Identify which cell holds the provided text, then report its [x, y] central coordinate. 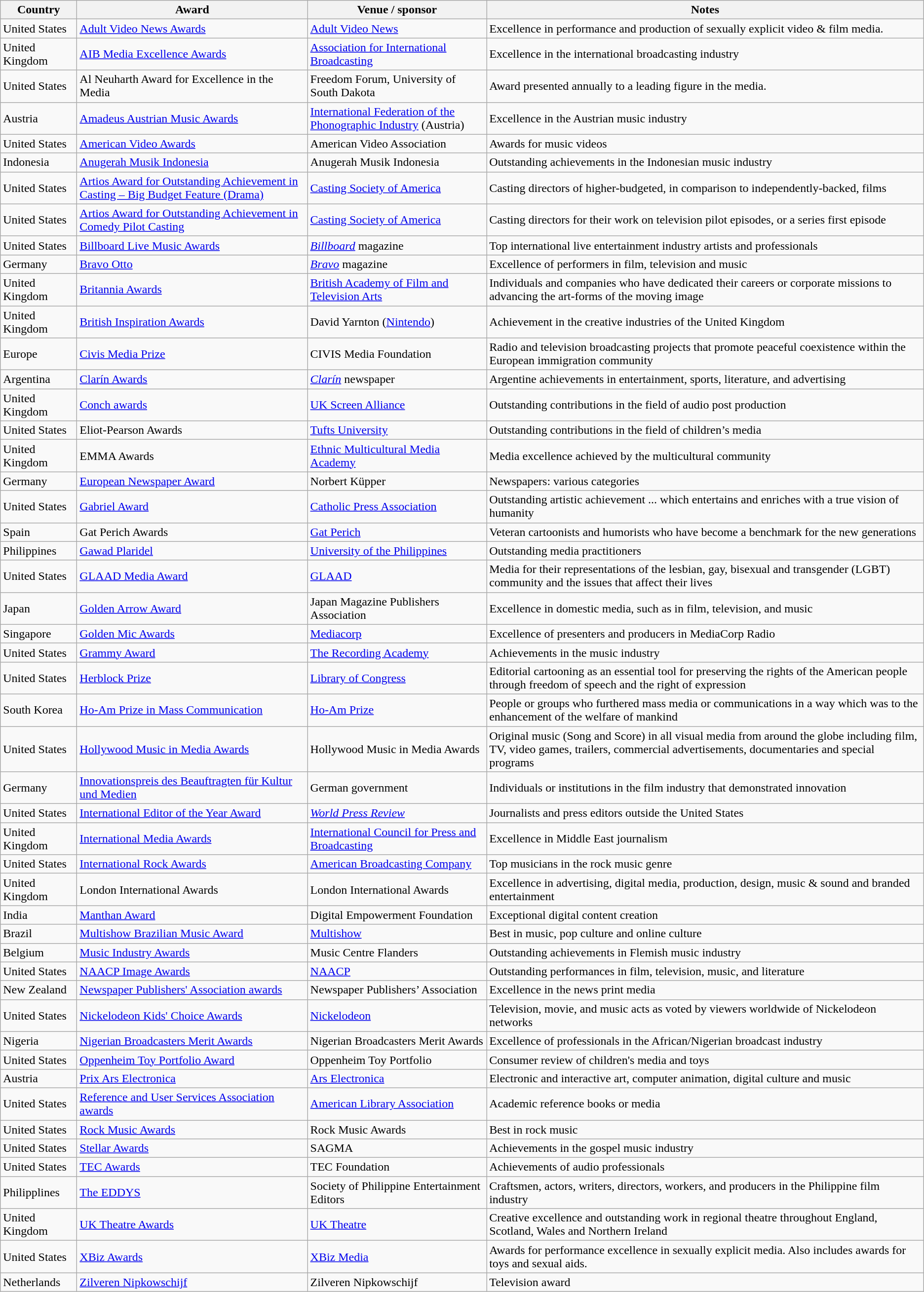
International Media Awards [192, 839]
American Video Association [397, 144]
Belgium [38, 952]
Billboard Live Music Awards [192, 245]
Prix Ars Electronica [192, 1078]
Electronic and interactive art, computer animation, digital culture and music [705, 1078]
NAACP Image Awards [192, 971]
Best in music, pop culture and online culture [705, 934]
Excellence in the international broadcasting industry [705, 54]
CIVIS Media Foundation [397, 354]
XBiz Media [397, 1256]
Top musicians in the rock music genre [705, 864]
Individuals or institutions in the film industry that demonstrated innovation [705, 788]
Multishow [397, 934]
Craftsmen, actors, writers, directors, workers, and producers in the Philippine film industry [705, 1192]
Achievements in the gospel music industry [705, 1148]
Singapore [38, 634]
International Editor of the Year Award [192, 813]
Norbert Küpper [397, 481]
People or groups who furthered mass media or communications in a way which was to the enhancement of the welfare of mankind [705, 710]
Radio and television broadcasting projects that promote peaceful coexistence within the European immigration community [705, 354]
Achievements of audio professionals [705, 1167]
EMMA Awards [192, 456]
Country [38, 10]
Society of Philippine Entertainment Editors [397, 1192]
Outstanding performances in film, television, music, and literature [705, 971]
Nickelodeon [397, 1016]
International Federation of the Phonographic Industry (Austria) [397, 118]
Oppenheim Toy Portfolio Award [192, 1060]
British Academy of Film and Television Arts [397, 289]
Civis Media Prize [192, 354]
Excellence in Middle East journalism [705, 839]
Excellence in domestic media, such as in film, television, and music [705, 608]
David Yarnton (Nintendo) [397, 322]
British Inspiration Awards [192, 322]
South Korea [38, 710]
GLAAD Media Award [192, 576]
Europe [38, 354]
Bravo Otto [192, 264]
Gat Perich Awards [192, 532]
Argentina [38, 380]
Nickelodeon Kids' Choice Awards [192, 1016]
Netherlands [38, 1282]
Japan [38, 608]
Achievements in the music industry [705, 652]
Veteran cartoonists and humorists who have become a benchmark for the new generations [705, 532]
New Zealand [38, 990]
NAACP [397, 971]
Grammy Award [192, 652]
Excellence of presenters and producers in MediaCorp Radio [705, 634]
Digital Empowerment Foundation [397, 915]
SAGMA [397, 1148]
Adult Video News [397, 29]
Award presented annually to a leading figure in the media. [705, 86]
Brazil [38, 934]
Association for International Broadcasting [397, 54]
Adult Video News Awards [192, 29]
European Newspaper Award [192, 481]
Outstanding contributions in the field of audio post production [705, 405]
Media excellence achieved by the multicultural community [705, 456]
American Broadcasting Company [397, 864]
Stellar Awards [192, 1148]
TEC Awards [192, 1167]
Awards for music videos [705, 144]
Gabriel Award [192, 506]
Oppenheim Toy Portfolio [397, 1060]
Newspapers: various categories [705, 481]
Outstanding artistic achievement ... which entertains and enriches with a true vision of humanity [705, 506]
German government [397, 788]
Excellence of performers in film, television and music [705, 264]
Outstanding achievements in the Indonesian music industry [705, 162]
Outstanding media practitioners [705, 551]
Notes [705, 10]
Newspaper Publishers' Association awards [192, 990]
Al Neuharth Award for Excellence in the Media [192, 86]
Herblock Prize [192, 678]
American Video Awards [192, 144]
Eliot-Pearson Awards [192, 430]
Billboard magazine [397, 245]
Tufts University [397, 430]
Excellence in performance and production of sexually explicit video & film media. [705, 29]
Catholic Press Association [397, 506]
Golden Mic Awards [192, 634]
International Council for Press and Broadcasting [397, 839]
Academic reference books or media [705, 1103]
Television award [705, 1282]
International Rock Awards [192, 864]
Clarín newspaper [397, 380]
Individuals and companies who have dedicated their careers or corporate missions to advancing the art-forms of the moving image [705, 289]
American Library Association [397, 1103]
Television, movie, and music acts as voted by viewers worldwide of Nickelodeon networks [705, 1016]
Nigeria [38, 1041]
Indonesia [38, 162]
The Recording Academy [397, 652]
Innovationspreis des Beauftragten für Kultur und Medien [192, 788]
UK Screen Alliance [397, 405]
University of the Philippines [397, 551]
Top international live entertainment industry artists and professionals [705, 245]
Manthan Award [192, 915]
Journalists and press editors outside the United States [705, 813]
Gat Perich [397, 532]
Music Industry Awards [192, 952]
UK Theatre Awards [192, 1225]
Awards for performance excellence in sexually explicit media. Also includes awards for toys and sexual aids. [705, 1256]
Excellence in advertising, digital media, production, design, music & sound and branded entertainment [705, 889]
The EDDYS [192, 1192]
Artios Award for Outstanding Achievement in Comedy Pilot Casting [192, 220]
Ho-Am Prize [397, 710]
Clarín Awards [192, 380]
Ethnic Multicultural Media Academy [397, 456]
XBiz Awards [192, 1256]
Editorial cartooning as an essential tool for preserving the rights of the American people through freedom of speech and the right of expression [705, 678]
Award [192, 10]
Argentine achievements in entertainment, sports, literature, and advertising [705, 380]
Reference and User Services Association awards [192, 1103]
Ho-Am Prize in Mass Communication [192, 710]
Creative excellence and outstanding work in regional theatre throughout England, Scotland, Wales and Northern Ireland [705, 1225]
TEC Foundation [397, 1167]
Best in rock music [705, 1130]
Philippines [38, 551]
Music Centre Flanders [397, 952]
India [38, 915]
UK Theatre [397, 1225]
Artios Award for Outstanding Achievement in Casting – Big Budget Feature (Drama) [192, 188]
Casting directors of higher-budgeted, in comparison to independently-backed, films [705, 188]
Ars Electronica [397, 1078]
GLAAD [397, 576]
Freedom Forum, University of South Dakota [397, 86]
Excellence in the Austrian music industry [705, 118]
Newspaper Publishers’ Association [397, 990]
Bravo magazine [397, 264]
Outstanding achievements in Flemish music industry [705, 952]
Spain [38, 532]
Media for their representations of the lesbian, gay, bisexual and transgender (LGBT) community and the issues that affect their lives [705, 576]
Excellence in the news print media [705, 990]
Achievement in the creative industries of the United Kingdom [705, 322]
Conch awards [192, 405]
Gawad Plaridel [192, 551]
Consumer review of children's media and toys [705, 1060]
Amadeus Austrian Music Awards [192, 118]
Excellence of professionals in the African/Nigerian broadcast industry [705, 1041]
Mediacorp [397, 634]
World Press Review [397, 813]
Golden Arrow Award [192, 608]
Multishow Brazilian Music Award [192, 934]
Library of Congress [397, 678]
Venue / sponsor [397, 10]
Britannia Awards [192, 289]
Japan Magazine Publishers Association [397, 608]
Casting directors for their work on television pilot episodes, or a series first episode [705, 220]
Outstanding contributions in the field of children’s media [705, 430]
AIB Media Excellence Awards [192, 54]
Philipplines [38, 1192]
Exceptional digital content creation [705, 915]
